For the text-containing cell, return its midpoint in [x, y] coordinate format. 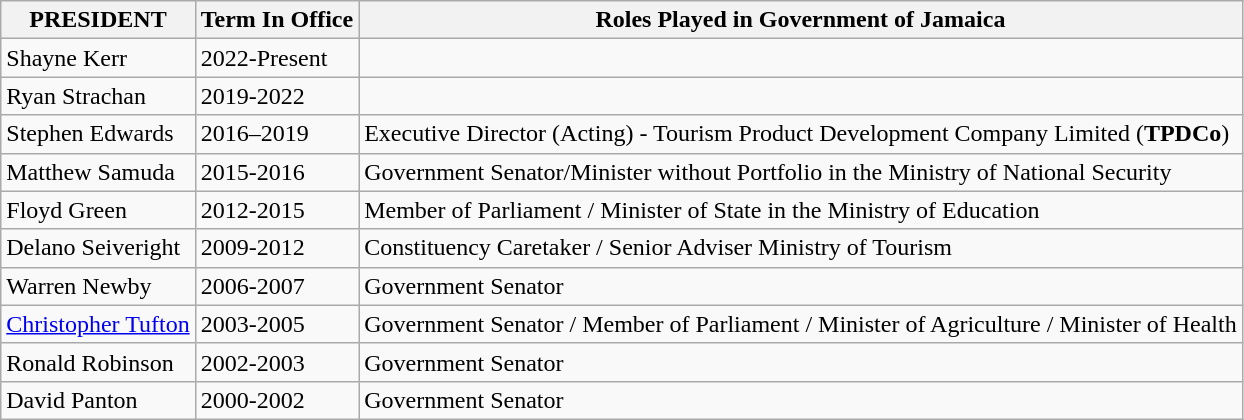
Matthew Samuda [98, 172]
Roles Played in Government of Jamaica [801, 20]
PRESIDENT [98, 20]
2002-2003 [276, 362]
2006-2007 [276, 286]
2022-Present [276, 58]
2003-2005 [276, 324]
Government Senator / Member of Parliament / Minister of Agriculture / Minister of Health [801, 324]
David Panton [98, 400]
Delano Seiveright [98, 248]
2009-2012 [276, 248]
Constituency Caretaker / Senior Adviser Ministry of Tourism [801, 248]
2016–2019 [276, 134]
Shayne Kerr [98, 58]
Government Senator/Minister without Portfolio in the Ministry of National Security [801, 172]
Warren Newby [98, 286]
2019-2022 [276, 96]
2015-2016 [276, 172]
Ryan Strachan [98, 96]
Member of Parliament / Minister of State in the Ministry of Education [801, 210]
Floyd Green [98, 210]
2012-2015 [276, 210]
Executive Director (Acting) - Tourism Product Development Company Limited (TPDCo) [801, 134]
Stephen Edwards [98, 134]
Term In Office [276, 20]
2000-2002 [276, 400]
Christopher Tufton [98, 324]
Ronald Robinson [98, 362]
